Find where the given text appears and provide that cell's center as (x, y) coordinate. 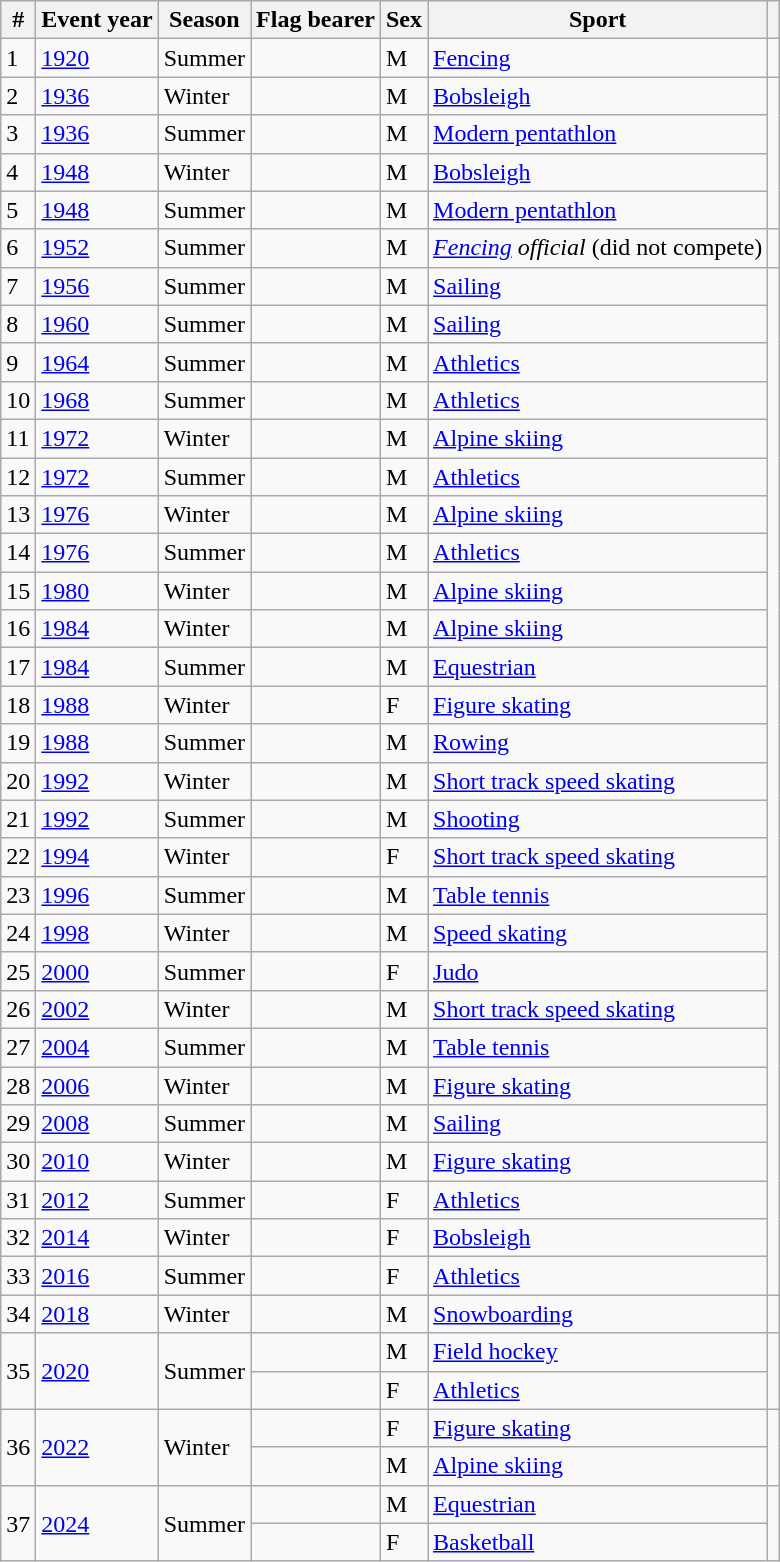
Judo (598, 971)
Sex (404, 20)
2012 (97, 1200)
18 (18, 705)
Speed skating (598, 933)
Fencing official (did not compete) (598, 248)
1956 (97, 286)
6 (18, 248)
2000 (97, 971)
25 (18, 971)
15 (18, 591)
16 (18, 629)
2024 (97, 1523)
1998 (97, 933)
2016 (97, 1276)
2010 (97, 1162)
1994 (97, 857)
2008 (97, 1124)
5 (18, 210)
31 (18, 1200)
17 (18, 667)
34 (18, 1314)
27 (18, 1047)
8 (18, 324)
9 (18, 362)
1960 (97, 324)
23 (18, 895)
2002 (97, 1009)
Fencing (598, 58)
35 (18, 1371)
26 (18, 1009)
Season (204, 20)
30 (18, 1162)
1968 (97, 400)
2022 (97, 1447)
7 (18, 286)
Flag bearer (316, 20)
11 (18, 438)
37 (18, 1523)
28 (18, 1085)
1980 (97, 591)
1920 (97, 58)
2006 (97, 1085)
10 (18, 400)
Rowing (598, 743)
13 (18, 515)
# (18, 20)
24 (18, 933)
14 (18, 553)
Snowboarding (598, 1314)
19 (18, 743)
1964 (97, 362)
Sport (598, 20)
Basketball (598, 1542)
2 (18, 96)
2018 (97, 1314)
2004 (97, 1047)
32 (18, 1238)
36 (18, 1447)
33 (18, 1276)
1996 (97, 895)
2020 (97, 1371)
4 (18, 172)
Field hockey (598, 1352)
12 (18, 477)
3 (18, 134)
Shooting (598, 819)
1952 (97, 248)
22 (18, 857)
20 (18, 781)
2014 (97, 1238)
Event year (97, 20)
1 (18, 58)
21 (18, 819)
29 (18, 1124)
